From the cell containing the given text, extract its center point as (x, y) coordinate. 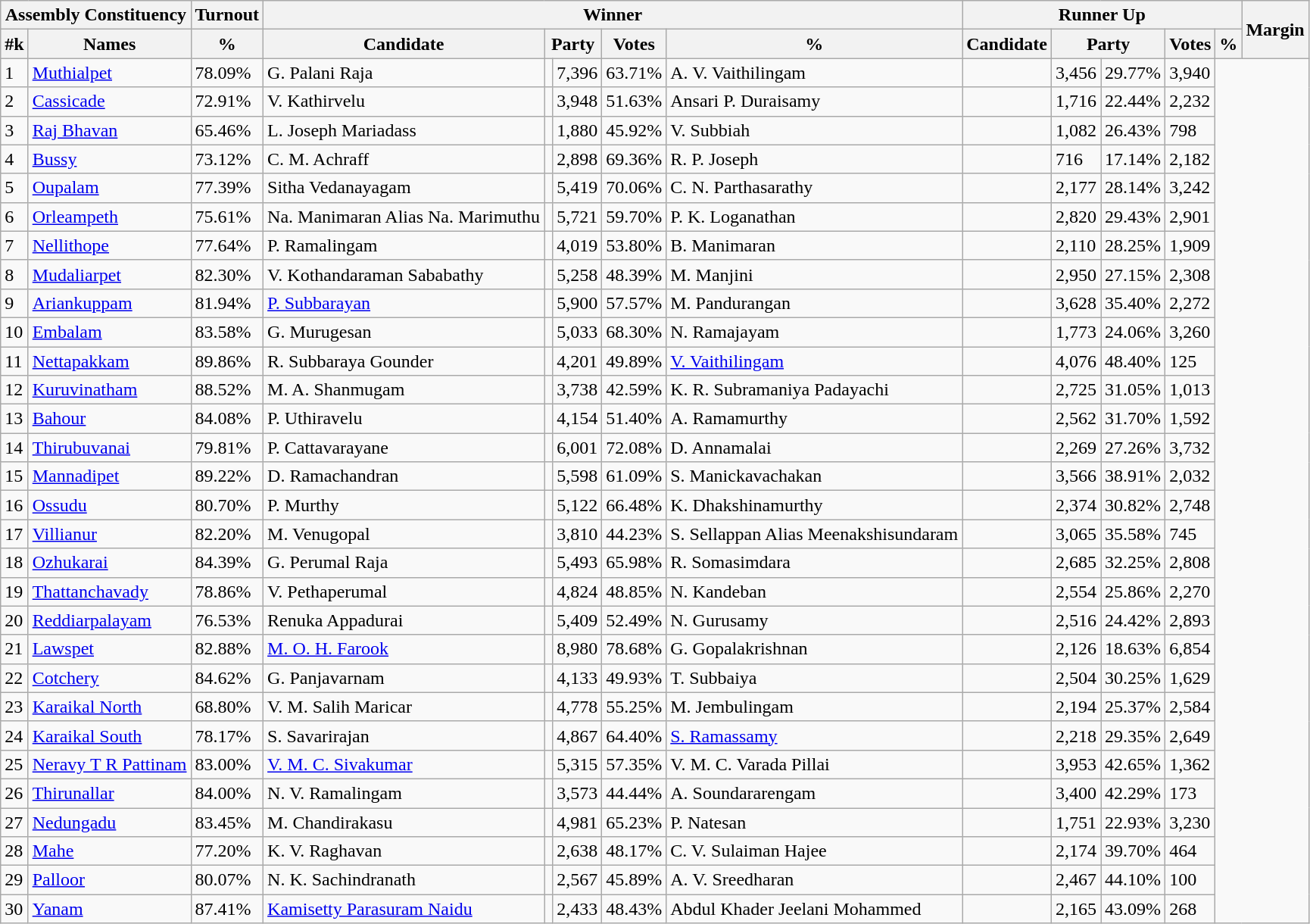
K. Dhakshinamurthy (815, 505)
V. Subbiah (815, 130)
5,598 (577, 476)
5,721 (577, 217)
Names (109, 44)
3,953 (1075, 764)
1,751 (1075, 822)
35.40% (1133, 303)
76.53% (227, 620)
7,396 (577, 73)
59.70% (635, 217)
69.36% (635, 159)
28.25% (1133, 245)
8,980 (577, 649)
Thirubuvanai (109, 448)
31.70% (1133, 419)
2,182 (1190, 159)
3 (14, 130)
42.65% (1133, 764)
3,573 (577, 793)
A. V. Sreedharan (815, 880)
22.44% (1133, 101)
2,504 (1075, 678)
5,033 (577, 332)
4,824 (577, 592)
2,194 (1075, 707)
29.35% (1133, 735)
2,467 (1075, 880)
89.22% (227, 476)
Kamisetty Parasuram Naidu (404, 909)
72.08% (635, 448)
2,649 (1190, 735)
R. P. Joseph (815, 159)
3,566 (1075, 476)
18.63% (1133, 649)
Cassicade (109, 101)
6 (14, 217)
88.52% (227, 390)
29 (14, 880)
44.10% (1133, 880)
Renuka Appadurai (404, 620)
17.14% (1133, 159)
Neravy T R Pattinam (109, 764)
45.92% (635, 130)
Nedungadu (109, 822)
26 (14, 793)
Nellithope (109, 245)
5,315 (577, 764)
798 (1190, 130)
Palloor (109, 880)
77.20% (227, 851)
M. Jembulingam (815, 707)
22.93% (1133, 822)
Winner (613, 15)
Cotchery (109, 678)
82.88% (227, 649)
D. Ramachandran (404, 476)
V. Pethaperumal (404, 592)
P. Natesan (815, 822)
83.00% (227, 764)
2,126 (1075, 649)
79.81% (227, 448)
3,810 (577, 534)
16 (14, 505)
3,260 (1190, 332)
N. V. Ramalingam (404, 793)
2,270 (1190, 592)
2,567 (577, 880)
25.86% (1133, 592)
P. Subbarayan (404, 303)
4,133 (577, 678)
49.89% (635, 361)
78.09% (227, 73)
Turnout (227, 15)
75.61% (227, 217)
19 (14, 592)
P. Uthiravelu (404, 419)
4,154 (577, 419)
6,854 (1190, 649)
2,584 (1190, 707)
2,177 (1075, 188)
1 (14, 73)
1,909 (1190, 245)
20 (14, 620)
78.86% (227, 592)
2,950 (1075, 274)
N. K. Sachindranath (404, 880)
84.62% (227, 678)
3,948 (577, 101)
14 (14, 448)
Mudaliarpet (109, 274)
77.64% (227, 245)
2,272 (1190, 303)
2,433 (577, 909)
V. M. Salih Maricar (404, 707)
2,638 (577, 851)
57.35% (635, 764)
48.43% (635, 909)
Muthialpet (109, 73)
53.80% (635, 245)
22 (14, 678)
2,516 (1075, 620)
4,076 (1075, 361)
17 (14, 534)
1,013 (1190, 390)
Villianur (109, 534)
M. Chandirakasu (404, 822)
Runner Up (1103, 15)
3,738 (577, 390)
29.77% (1133, 73)
R. Subbaraya Gounder (404, 361)
84.39% (227, 563)
S. Manickavachakan (815, 476)
28 (14, 851)
Na. Manimaran Alias Na. Marimuthu (404, 217)
V. M. C. Varada Pillai (815, 764)
84.00% (227, 793)
Mannadipet (109, 476)
G. Murugesan (404, 332)
P. Ramalingam (404, 245)
2,898 (577, 159)
Sitha Vedanayagam (404, 188)
K. R. Subramaniya Padayachi (815, 390)
G. Perumal Raja (404, 563)
72.91% (227, 101)
M. A. Shanmugam (404, 390)
44.23% (635, 534)
V. Kathirvelu (404, 101)
4,981 (577, 822)
M. Venugopal (404, 534)
5,122 (577, 505)
81.94% (227, 303)
G. Gopalakrishnan (815, 649)
M. O. H. Farook (404, 649)
2,374 (1075, 505)
Abdul Khader Jeelani Mohammed (815, 909)
Orleampeth (109, 217)
#k (14, 44)
48.85% (635, 592)
100 (1190, 880)
3,242 (1190, 188)
2,893 (1190, 620)
5,419 (577, 188)
C. M. Achraff (404, 159)
2,562 (1075, 419)
1,082 (1075, 130)
S. Sellappan Alias Meenakshisundaram (815, 534)
V. Kothandaraman Sababathy (404, 274)
51.40% (635, 419)
P. K. Loganathan (815, 217)
64.40% (635, 735)
T. Subbaiya (815, 678)
65.23% (635, 822)
24 (14, 735)
3,628 (1075, 303)
30 (14, 909)
2,685 (1075, 563)
173 (1190, 793)
89.86% (227, 361)
3,940 (1190, 73)
P. Murthy (404, 505)
Lawspet (109, 649)
27 (14, 822)
2,308 (1190, 274)
18 (14, 563)
1,362 (1190, 764)
716 (1075, 159)
Kuruvinatham (109, 390)
M. Manjini (815, 274)
1,880 (577, 130)
80.07% (227, 880)
32.25% (1133, 563)
42.29% (1133, 793)
25 (14, 764)
21 (14, 649)
Thattanchavady (109, 592)
Assembly Constituency (95, 15)
1,592 (1190, 419)
4,778 (577, 707)
4,201 (577, 361)
29.43% (1133, 217)
P. Cattavarayane (404, 448)
Nettapakkam (109, 361)
24.06% (1133, 332)
Oupalam (109, 188)
84.08% (227, 419)
30.82% (1133, 505)
55.25% (635, 707)
2,808 (1190, 563)
125 (1190, 361)
25.37% (1133, 707)
A. Soundararengam (815, 793)
1,629 (1190, 678)
65.98% (635, 563)
61.09% (635, 476)
51.63% (635, 101)
2,748 (1190, 505)
30.25% (1133, 678)
78.17% (227, 735)
N. Ramajayam (815, 332)
28.14% (1133, 188)
464 (1190, 851)
48.39% (635, 274)
A. V. Vaithilingam (815, 73)
A. Ramamurthy (815, 419)
31.05% (1133, 390)
Bussy (109, 159)
3,400 (1075, 793)
Margin (1275, 30)
5,409 (577, 620)
48.40% (1133, 361)
2 (14, 101)
5,493 (577, 563)
43.09% (1133, 909)
Ariankuppam (109, 303)
83.58% (227, 332)
R. Somasimdara (815, 563)
35.58% (1133, 534)
1,716 (1075, 101)
65.46% (227, 130)
68.80% (227, 707)
15 (14, 476)
2,901 (1190, 217)
745 (1190, 534)
3,732 (1190, 448)
12 (14, 390)
S. Ramassamy (815, 735)
78.68% (635, 649)
24.42% (1133, 620)
Ansari P. Duraisamy (815, 101)
S. Savarirajan (404, 735)
48.17% (635, 851)
23 (14, 707)
10 (14, 332)
5,258 (577, 274)
Karaikal North (109, 707)
77.39% (227, 188)
49.93% (635, 678)
2,232 (1190, 101)
73.12% (227, 159)
268 (1190, 909)
39.70% (1133, 851)
Reddiarpalayam (109, 620)
M. Pandurangan (815, 303)
2,165 (1075, 909)
L. Joseph Mariadass (404, 130)
2,269 (1075, 448)
7 (14, 245)
3,456 (1075, 73)
Yanam (109, 909)
4 (14, 159)
G. Panjavarnam (404, 678)
66.48% (635, 505)
Embalam (109, 332)
4,867 (577, 735)
3,230 (1190, 822)
5 (14, 188)
2,032 (1190, 476)
57.57% (635, 303)
3,065 (1075, 534)
27.15% (1133, 274)
5,900 (577, 303)
26.43% (1133, 130)
N. Gurusamy (815, 620)
9 (14, 303)
2,174 (1075, 851)
Raj Bhavan (109, 130)
2,218 (1075, 735)
2,725 (1075, 390)
2,554 (1075, 592)
2,110 (1075, 245)
Karaikal South (109, 735)
63.71% (635, 73)
G. Palani Raja (404, 73)
82.30% (227, 274)
Ozhukarai (109, 563)
13 (14, 419)
83.45% (227, 822)
6,001 (577, 448)
45.89% (635, 880)
11 (14, 361)
Thirunallar (109, 793)
D. Annamalai (815, 448)
82.20% (227, 534)
K. V. Raghavan (404, 851)
Mahe (109, 851)
87.41% (227, 909)
38.91% (1133, 476)
52.49% (635, 620)
B. Manimaran (815, 245)
68.30% (635, 332)
V. M. C. Sivakumar (404, 764)
44.44% (635, 793)
42.59% (635, 390)
C. N. Parthasarathy (815, 188)
Ossudu (109, 505)
2,820 (1075, 217)
27.26% (1133, 448)
V. Vaithilingam (815, 361)
70.06% (635, 188)
N. Kandeban (815, 592)
4,019 (577, 245)
80.70% (227, 505)
C. V. Sulaiman Hajee (815, 851)
Bahour (109, 419)
8 (14, 274)
1,773 (1075, 332)
